Provide the (x, y) coordinate of the cell's center where the given text is located.  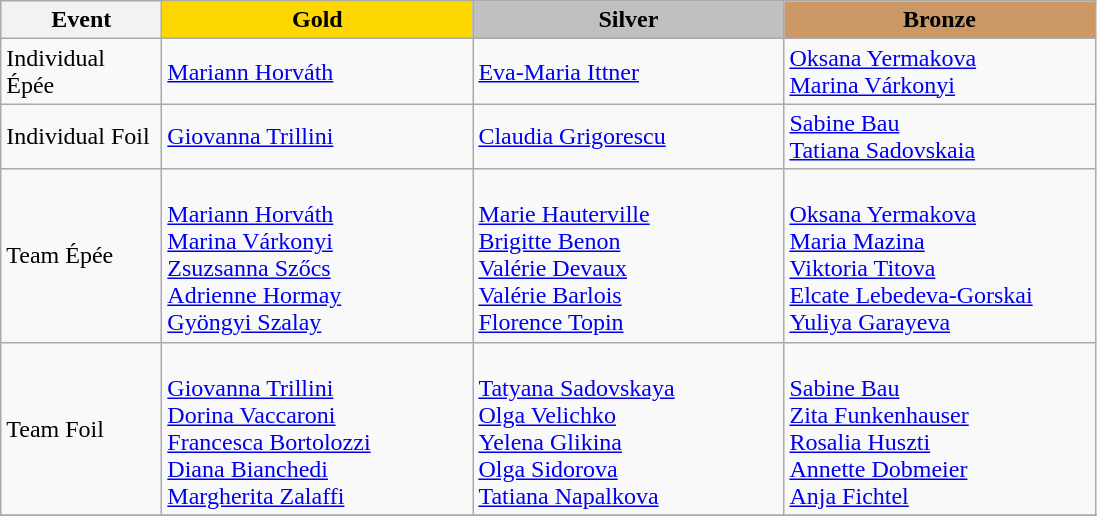
Oksana Yermakova Maria Mazina Viktoria Titova Elcate Lebedeva-Gorskai Yuliya Garayeva (940, 256)
Team Foil (82, 428)
Marie Hauterville Brigitte Benon Valérie Devaux Valérie Barlois Florence Topin (628, 256)
Individual Foil (82, 136)
Giovanna Trillini Dorina Vaccaroni Francesca Bortolozzi Diana Bianchedi Margherita Zalaffi (318, 428)
Bronze (940, 20)
Eva-Maria Ittner (628, 72)
Event (82, 20)
Sabine Bau Zita Funkenhauser Rosalia Huszti Annette Dobmeier Anja Fichtel (940, 428)
Oksana Yermakova Marina Várkonyi (940, 72)
Individual Épée (82, 72)
Giovanna Trillini (318, 136)
Silver (628, 20)
Team Épée (82, 256)
Mariann Horváth (318, 72)
Mariann Horváth Marina Várkonyi Zsuzsanna Szőcs Adrienne Hormay Gyöngyi Szalay (318, 256)
Tatyana Sadovskaya Olga Velichko Yelena Glikina Olga Sidorova Tatiana Napalkova (628, 428)
Sabine Bau Tatiana Sadovskaia (940, 136)
Gold (318, 20)
Claudia Grigorescu (628, 136)
